Scan for the cell matching the given text and deliver its [x, y] coordinate at center. 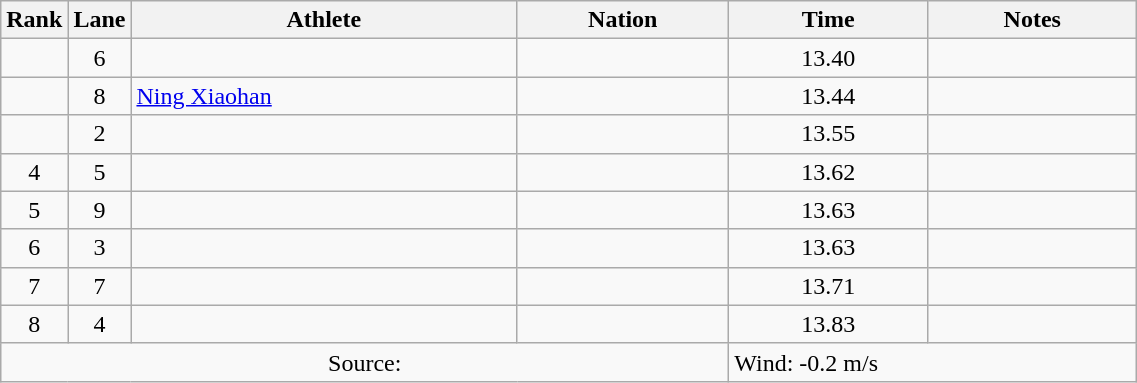
Rank [34, 20]
9 [100, 210]
13.62 [828, 172]
Notes [1032, 20]
13.40 [828, 58]
Wind: -0.2 m/s [933, 362]
Lane [100, 20]
13.55 [828, 134]
2 [100, 134]
Athlete [324, 20]
Ning Xiaohan [324, 96]
13.71 [828, 286]
Nation [623, 20]
13.44 [828, 96]
3 [100, 248]
Source: [365, 362]
13.83 [828, 324]
Time [828, 20]
